Pinpoint the cell where the given text exists, returning its [X, Y] midpoint coordinate. 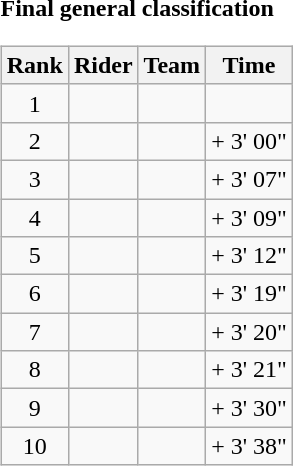
+ 3' 00" [250, 141]
2 [34, 141]
Rider [103, 65]
Time [250, 65]
+ 3' 09" [250, 217]
10 [34, 446]
4 [34, 217]
6 [34, 294]
+ 3' 07" [250, 179]
+ 3' 38" [250, 446]
9 [34, 408]
Rank [34, 65]
3 [34, 179]
+ 3' 19" [250, 294]
+ 3' 30" [250, 408]
+ 3' 12" [250, 256]
5 [34, 256]
Team [172, 65]
+ 3' 21" [250, 370]
1 [34, 103]
8 [34, 370]
7 [34, 332]
+ 3' 20" [250, 332]
